Locate the cell with the specified text and output its (x, y) center coordinate. 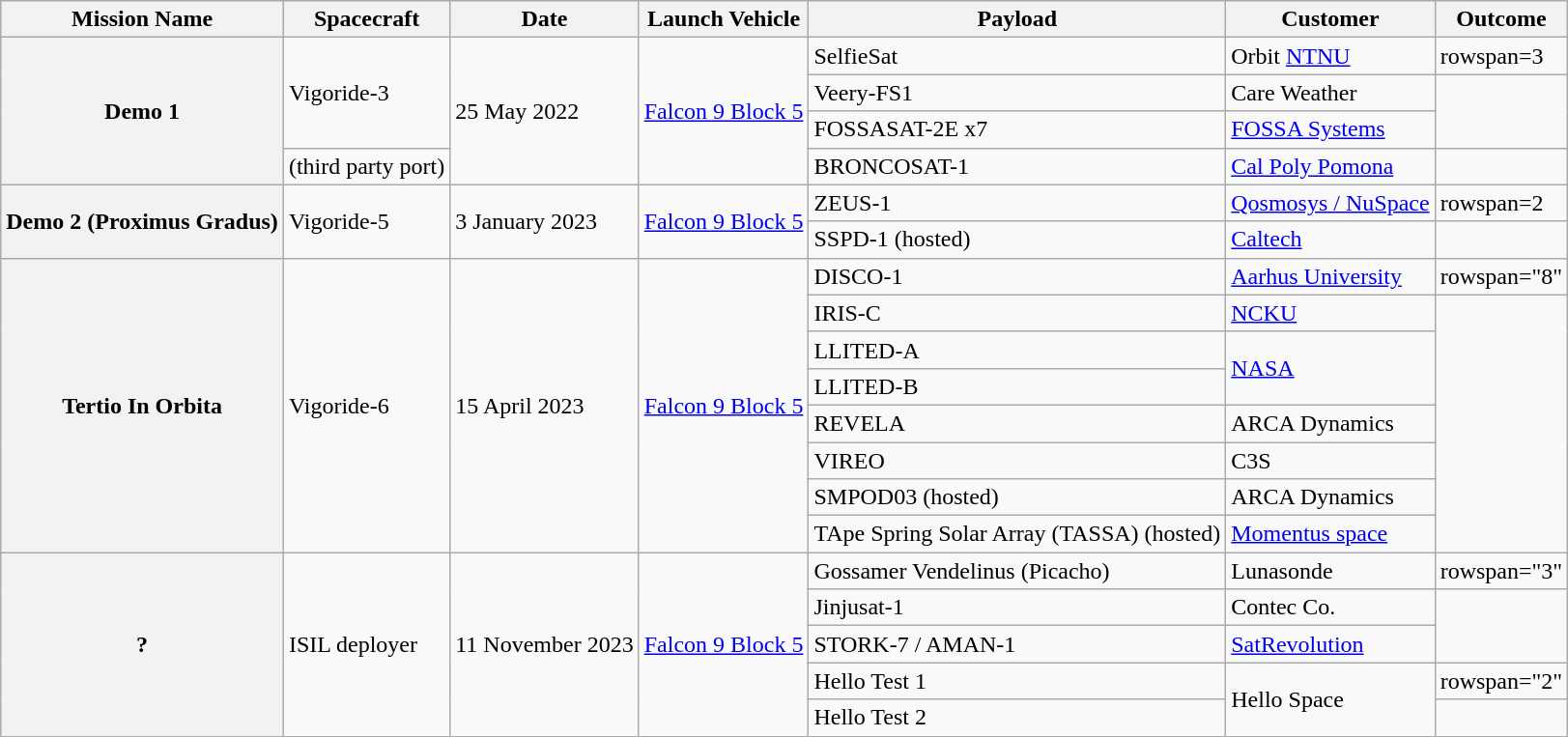
Demo 2 (Proximus Gradus) (143, 221)
Customer (1330, 19)
Payload (1017, 19)
Hello Space (1330, 699)
Date (545, 19)
rowspan=3 (1501, 56)
Outcome (1501, 19)
Momentus space (1330, 534)
Jinjusat-1 (1017, 608)
rowspan=2 (1501, 203)
(third party port) (366, 166)
VIREO (1017, 461)
25 May 2022 (545, 111)
rowspan="2" (1501, 681)
Qosmosys / NuSpace (1330, 203)
Hello Test 2 (1017, 718)
SMPOD03 (hosted) (1017, 497)
FOSSASAT-2E x7 (1017, 129)
Vigoride-6 (366, 405)
11 November 2023 (545, 644)
15 April 2023 (545, 405)
Mission Name (143, 19)
Vigoride-5 (366, 221)
NASA (1330, 368)
Gossamer Vendelinus (Picacho) (1017, 571)
LLITED-B (1017, 386)
rowspan="3" (1501, 571)
rowspan="8" (1501, 276)
Orbit NTNU (1330, 56)
STORK-7 / AMAN-1 (1017, 644)
Aarhus University (1330, 276)
REVELA (1017, 423)
Launch Vehicle (724, 19)
SSPD-1 (hosted) (1017, 240)
NCKU (1330, 313)
Spacecraft (366, 19)
C3S (1330, 461)
3 January 2023 (545, 221)
Care Weather (1330, 93)
Tertio In Orbita (143, 405)
Contec Co. (1330, 608)
ZEUS-1 (1017, 203)
Caltech (1330, 240)
DISCO-1 (1017, 276)
Vigoride-3 (366, 93)
Veery-FS1 (1017, 93)
LLITED-A (1017, 350)
IRIS-C (1017, 313)
SatRevolution (1330, 644)
ISIL deployer (366, 644)
Demo 1 (143, 111)
? (143, 644)
Lunasonde (1330, 571)
Cal Poly Pomona (1330, 166)
Hello Test 1 (1017, 681)
TApe Spring Solar Array (TASSA) (hosted) (1017, 534)
FOSSA Systems (1330, 129)
BRONCOSAT-1 (1017, 166)
SelfieSat (1017, 56)
